Pinpoint the cell where the given text exists, returning its [x, y] midpoint coordinate. 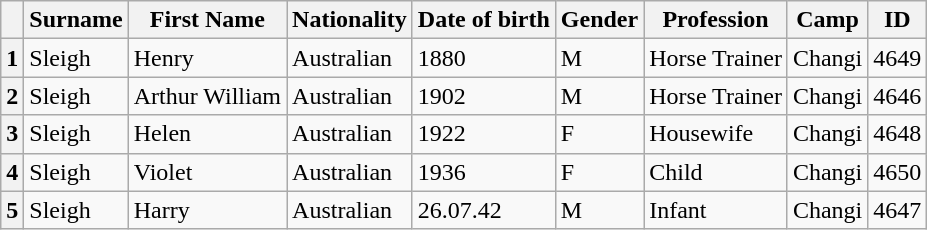
1880 [484, 58]
First Name [207, 20]
1902 [484, 96]
4647 [898, 210]
3 [12, 134]
4649 [898, 58]
Henry [207, 58]
2 [12, 96]
Helen [207, 134]
1 [12, 58]
1922 [484, 134]
Nationality [350, 20]
5 [12, 210]
4 [12, 172]
1936 [484, 172]
Child [716, 172]
Surname [76, 20]
26.07.42 [484, 210]
Camp [827, 20]
Violet [207, 172]
Housewife [716, 134]
ID [898, 20]
Gender [599, 20]
Harry [207, 210]
Profession [716, 20]
4650 [898, 172]
4648 [898, 134]
Arthur William [207, 96]
4646 [898, 96]
Infant [716, 210]
Date of birth [484, 20]
